Search for the cell housing the specified text and yield its [x, y] center coordinate. 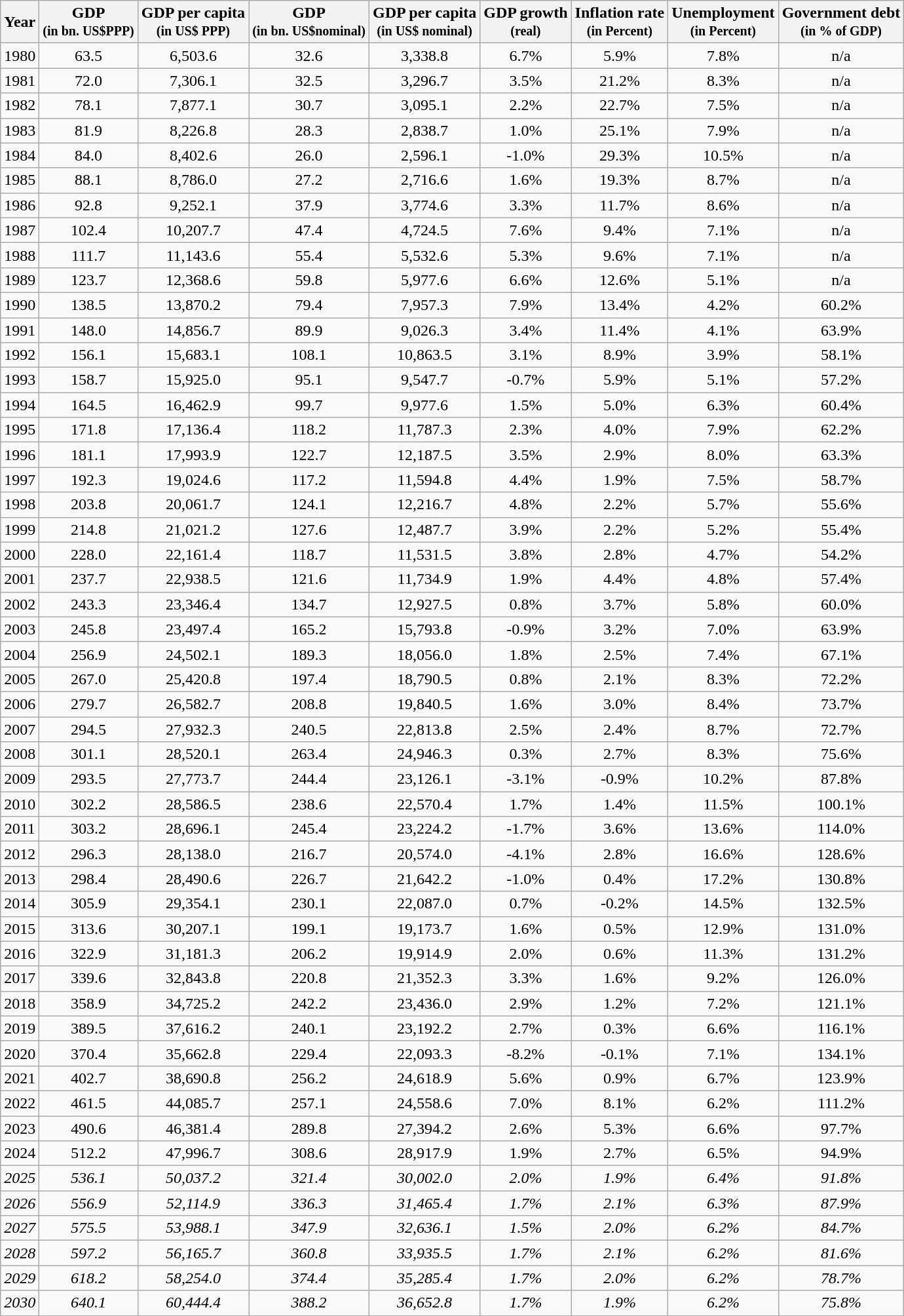
28.3 [309, 130]
30.7 [309, 106]
1998 [20, 505]
164.5 [88, 405]
131.0% [841, 929]
0.5% [620, 929]
28,490.6 [193, 879]
1999 [20, 530]
118.7 [309, 554]
88.1 [88, 180]
84.7% [841, 1228]
21.2% [620, 81]
28,696.1 [193, 829]
50,037.2 [193, 1178]
Year [20, 22]
100.1% [841, 804]
3.7% [620, 604]
339.6 [88, 978]
24,502.1 [193, 654]
199.1 [309, 929]
27,394.2 [424, 1128]
512.2 [88, 1153]
3,296.7 [424, 81]
3,095.1 [424, 106]
20,574.0 [424, 854]
490.6 [88, 1128]
3,338.8 [424, 56]
8,226.8 [193, 130]
1985 [20, 180]
5.6% [525, 1078]
38,690.8 [193, 1078]
536.1 [88, 1178]
81.9 [88, 130]
7,877.1 [193, 106]
11,594.8 [424, 480]
8,402.6 [193, 155]
19,840.5 [424, 704]
1982 [20, 106]
618.2 [88, 1278]
322.9 [88, 954]
256.9 [88, 654]
11.7% [620, 205]
12,187.5 [424, 455]
23,436.0 [424, 1003]
121.1% [841, 1003]
3.1% [525, 355]
63.5 [88, 56]
21,021.2 [193, 530]
12,216.7 [424, 505]
313.6 [88, 929]
256.2 [309, 1078]
46,381.4 [193, 1128]
47,996.7 [193, 1153]
Inflation rate(in Percent) [620, 22]
0.9% [620, 1078]
32,843.8 [193, 978]
5.0% [620, 405]
58.7% [841, 480]
-1.7% [525, 829]
2,716.6 [424, 180]
12.6% [620, 280]
121.6 [309, 579]
99.7 [309, 405]
214.8 [88, 530]
18,790.5 [424, 679]
228.0 [88, 554]
1981 [20, 81]
26.0 [309, 155]
116.1% [841, 1028]
114.0% [841, 829]
4.2% [723, 305]
123.7 [88, 280]
15,793.8 [424, 629]
11.4% [620, 330]
52,114.9 [193, 1203]
5,977.6 [424, 280]
10,863.5 [424, 355]
27,932.3 [193, 729]
36,652.8 [424, 1303]
2029 [20, 1278]
1980 [20, 56]
11,143.6 [193, 255]
24,618.9 [424, 1078]
2020 [20, 1053]
47.4 [309, 230]
189.3 [309, 654]
67.1% [841, 654]
1.2% [620, 1003]
97.7% [841, 1128]
63.3% [841, 455]
336.3 [309, 1203]
19,173.7 [424, 929]
72.2% [841, 679]
2001 [20, 579]
245.8 [88, 629]
1.8% [525, 654]
27.2 [309, 180]
17,993.9 [193, 455]
2,596.1 [424, 155]
94.9% [841, 1153]
9,252.1 [193, 205]
243.3 [88, 604]
640.1 [88, 1303]
2025 [20, 1178]
2004 [20, 654]
Government debt(in % of GDP) [841, 22]
192.3 [88, 480]
32.5 [309, 81]
22,087.0 [424, 904]
24,946.3 [424, 754]
2000 [20, 554]
23,346.4 [193, 604]
92.8 [88, 205]
57.2% [841, 380]
2.3% [525, 430]
237.7 [88, 579]
2017 [20, 978]
34,725.2 [193, 1003]
15,683.1 [193, 355]
33,935.5 [424, 1253]
293.5 [88, 779]
127.6 [309, 530]
123.9% [841, 1078]
148.0 [88, 330]
2006 [20, 704]
-8.2% [525, 1053]
27,773.7 [193, 779]
54.2% [841, 554]
1987 [20, 230]
22,570.4 [424, 804]
2010 [20, 804]
89.9 [309, 330]
556.9 [88, 1203]
1991 [20, 330]
126.0% [841, 978]
GDP(in bn. US$PPP) [88, 22]
6.4% [723, 1178]
58.1% [841, 355]
35,662.8 [193, 1053]
Unemployment(in Percent) [723, 22]
244.4 [309, 779]
11.3% [723, 954]
108.1 [309, 355]
81.6% [841, 1253]
3.8% [525, 554]
19,024.6 [193, 480]
226.7 [309, 879]
102.4 [88, 230]
87.9% [841, 1203]
79.4 [309, 305]
279.7 [88, 704]
131.2% [841, 954]
44,085.7 [193, 1103]
25,420.8 [193, 679]
3.4% [525, 330]
298.4 [88, 879]
9,026.3 [424, 330]
35,285.4 [424, 1278]
2019 [20, 1028]
8.4% [723, 704]
32,636.1 [424, 1228]
28,917.9 [424, 1153]
95.1 [309, 380]
360.8 [309, 1253]
242.2 [309, 1003]
73.7% [841, 704]
21,642.2 [424, 879]
4,724.5 [424, 230]
8.1% [620, 1103]
84.0 [88, 155]
1990 [20, 305]
GDP per capita(in US$ nominal) [424, 22]
3,774.6 [424, 205]
301.1 [88, 754]
122.7 [309, 455]
4.1% [723, 330]
1.0% [525, 130]
5.7% [723, 505]
1983 [20, 130]
1992 [20, 355]
3.6% [620, 829]
22,938.5 [193, 579]
245.4 [309, 829]
14,856.7 [193, 330]
55.6% [841, 505]
2022 [20, 1103]
22.7% [620, 106]
21,352.3 [424, 978]
GDP growth(real) [525, 22]
7.4% [723, 654]
597.2 [88, 1253]
60,444.4 [193, 1303]
60.4% [841, 405]
13.6% [723, 829]
19,914.9 [424, 954]
2015 [20, 929]
2009 [20, 779]
3.2% [620, 629]
7.8% [723, 56]
1995 [20, 430]
389.5 [88, 1028]
37,616.2 [193, 1028]
-0.1% [620, 1053]
2012 [20, 854]
9.4% [620, 230]
78.1 [88, 106]
11,787.3 [424, 430]
10.5% [723, 155]
-4.1% [525, 854]
75.8% [841, 1303]
31,181.3 [193, 954]
55.4 [309, 255]
29.3% [620, 155]
20,061.7 [193, 505]
2,838.7 [424, 130]
296.3 [88, 854]
2011 [20, 829]
7.6% [525, 230]
132.5% [841, 904]
-3.1% [525, 779]
2023 [20, 1128]
7.2% [723, 1003]
2002 [20, 604]
294.5 [88, 729]
358.9 [88, 1003]
1997 [20, 480]
138.5 [88, 305]
59.8 [309, 280]
2028 [20, 1253]
267.0 [88, 679]
321.4 [309, 1178]
91.8% [841, 1178]
1996 [20, 455]
22,093.3 [424, 1053]
4.7% [723, 554]
197.4 [309, 679]
2021 [20, 1078]
56,165.7 [193, 1253]
0.4% [620, 879]
1984 [20, 155]
6,503.6 [193, 56]
2.4% [620, 729]
1993 [20, 380]
206.2 [309, 954]
30,207.1 [193, 929]
257.1 [309, 1103]
9.6% [620, 255]
305.9 [88, 904]
12,487.7 [424, 530]
15,925.0 [193, 380]
1989 [20, 280]
78.7% [841, 1278]
8,786.0 [193, 180]
1.4% [620, 804]
18,056.0 [424, 654]
23,126.1 [424, 779]
575.5 [88, 1228]
2014 [20, 904]
240.5 [309, 729]
2027 [20, 1228]
23,497.4 [193, 629]
11.5% [723, 804]
9,547.7 [424, 380]
117.2 [309, 480]
2007 [20, 729]
28,520.1 [193, 754]
12,368.6 [193, 280]
2030 [20, 1303]
55.4% [841, 530]
19.3% [620, 180]
4.0% [620, 430]
402.7 [88, 1078]
17.2% [723, 879]
203.8 [88, 505]
0.7% [525, 904]
12.9% [723, 929]
31,465.4 [424, 1203]
28,138.0 [193, 854]
GDP(in bn. US$nominal) [309, 22]
13.4% [620, 305]
29,354.1 [193, 904]
62.2% [841, 430]
30,002.0 [424, 1178]
8.6% [723, 205]
22,161.4 [193, 554]
134.7 [309, 604]
181.1 [88, 455]
26,582.7 [193, 704]
302.2 [88, 804]
2016 [20, 954]
7,306.1 [193, 81]
303.2 [88, 829]
5.2% [723, 530]
461.5 [88, 1103]
-0.2% [620, 904]
130.8% [841, 879]
2008 [20, 754]
0.6% [620, 954]
2013 [20, 879]
2.6% [525, 1128]
2018 [20, 1003]
1986 [20, 205]
216.7 [309, 854]
171.8 [88, 430]
11,734.9 [424, 579]
9.2% [723, 978]
370.4 [88, 1053]
1994 [20, 405]
156.1 [88, 355]
111.7 [88, 255]
124.1 [309, 505]
8.0% [723, 455]
60.0% [841, 604]
8.9% [620, 355]
87.8% [841, 779]
10.2% [723, 779]
2005 [20, 679]
220.8 [309, 978]
60.2% [841, 305]
229.4 [309, 1053]
37.9 [309, 205]
75.6% [841, 754]
3.0% [620, 704]
23,192.2 [424, 1028]
17,136.4 [193, 430]
13,870.2 [193, 305]
388.2 [309, 1303]
12,927.5 [424, 604]
7,957.3 [424, 305]
238.6 [309, 804]
25.1% [620, 130]
240.1 [309, 1028]
347.9 [309, 1228]
14.5% [723, 904]
2024 [20, 1153]
24,558.6 [424, 1103]
11,531.5 [424, 554]
134.1% [841, 1053]
289.8 [309, 1128]
118.2 [309, 430]
10,207.7 [193, 230]
158.7 [88, 380]
23,224.2 [424, 829]
165.2 [309, 629]
1988 [20, 255]
5,532.6 [424, 255]
208.8 [309, 704]
16.6% [723, 854]
374.4 [309, 1278]
72.0 [88, 81]
128.6% [841, 854]
111.2% [841, 1103]
263.4 [309, 754]
308.6 [309, 1153]
GDP per capita(in US$ PPP) [193, 22]
2026 [20, 1203]
9,977.6 [424, 405]
28,586.5 [193, 804]
72.7% [841, 729]
32.6 [309, 56]
57.4% [841, 579]
16,462.9 [193, 405]
2003 [20, 629]
22,813.8 [424, 729]
6.5% [723, 1153]
5.8% [723, 604]
-0.7% [525, 380]
53,988.1 [193, 1228]
230.1 [309, 904]
58,254.0 [193, 1278]
